Detect which cell encompasses the target text, then output its [X, Y] center coordinate. 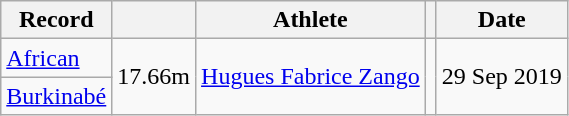
Athlete [311, 20]
African [56, 58]
Date [502, 20]
Burkinabé [56, 96]
Record [56, 20]
29 Sep 2019 [502, 77]
Hugues Fabrice Zango [311, 77]
17.66m [154, 77]
